Capture the cell that displays the provided text and extract its [x, y] central coordinate. 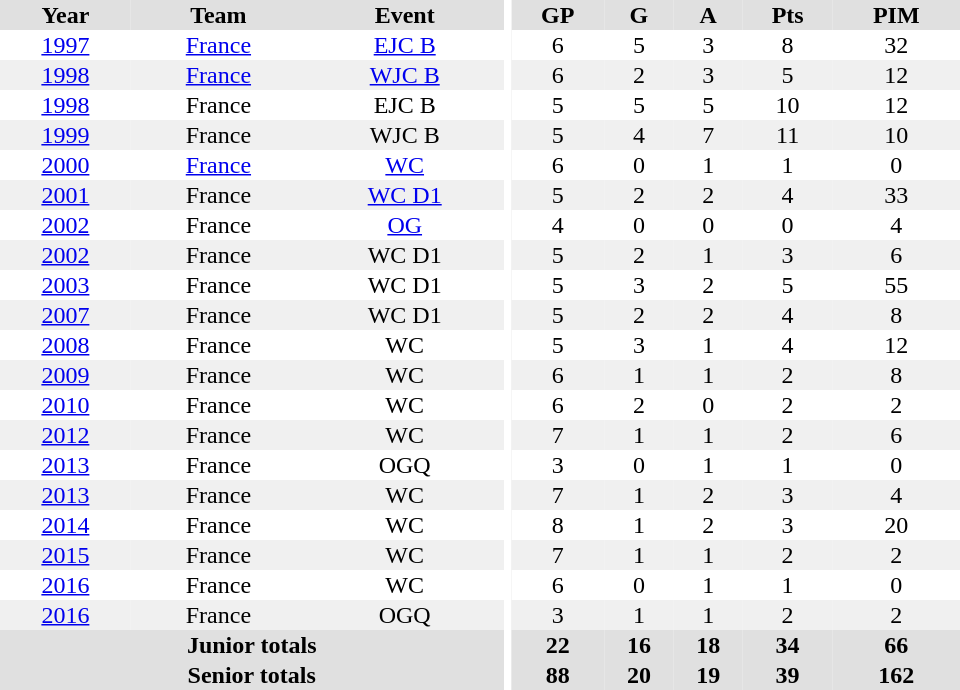
Pts [788, 15]
2008 [66, 345]
1999 [66, 135]
GP [558, 15]
22 [558, 645]
32 [896, 45]
33 [896, 195]
11 [788, 135]
55 [896, 285]
39 [788, 675]
1997 [66, 45]
162 [896, 675]
Event [404, 15]
Senior totals [252, 675]
PIM [896, 15]
2003 [66, 285]
Team [218, 15]
Junior totals [252, 645]
66 [896, 645]
2001 [66, 195]
OG [404, 225]
2010 [66, 405]
2015 [66, 555]
2007 [66, 315]
18 [708, 645]
G [638, 15]
19 [708, 675]
34 [788, 645]
2014 [66, 525]
16 [638, 645]
88 [558, 675]
Year [66, 15]
2009 [66, 375]
2000 [66, 165]
A [708, 15]
2012 [66, 435]
